Output the [x, y] coordinate of the center of the cell containing the given text.  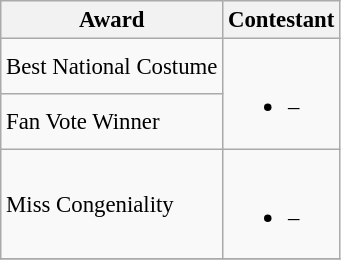
Contestant [282, 20]
Best National Costume [112, 66]
Fan Vote Winner [112, 122]
Award [112, 20]
Miss Congeniality [112, 204]
